Find where the given text appears and provide that cell's center as [X, Y] coordinate. 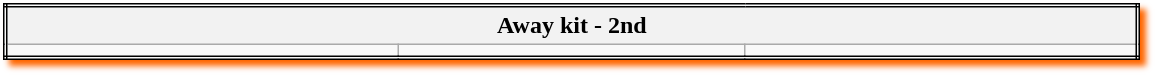
Away kit - 2nd [572, 25]
